Output the [X, Y] coordinate of the center of the cell containing the given text.  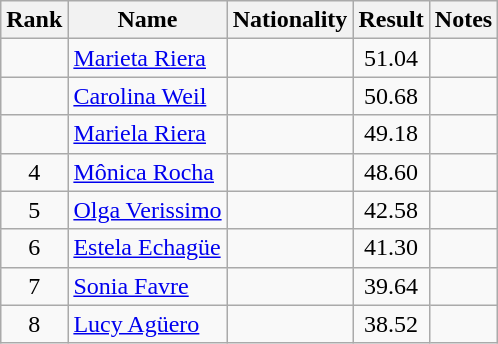
4 [34, 172]
Result [391, 20]
42.58 [391, 210]
Carolina Weil [148, 96]
Olga Verissimo [148, 210]
Mônica Rocha [148, 172]
49.18 [391, 134]
Nationality [290, 20]
Mariela Riera [148, 134]
8 [34, 324]
Notes [463, 20]
38.52 [391, 324]
Marieta Riera [148, 58]
41.30 [391, 248]
Estela Echagüe [148, 248]
51.04 [391, 58]
7 [34, 286]
50.68 [391, 96]
Sonia Favre [148, 286]
6 [34, 248]
39.64 [391, 286]
Rank [34, 20]
5 [34, 210]
Lucy Agüero [148, 324]
Name [148, 20]
48.60 [391, 172]
